Scan for the cell matching the given text and deliver its [x, y] coordinate at center. 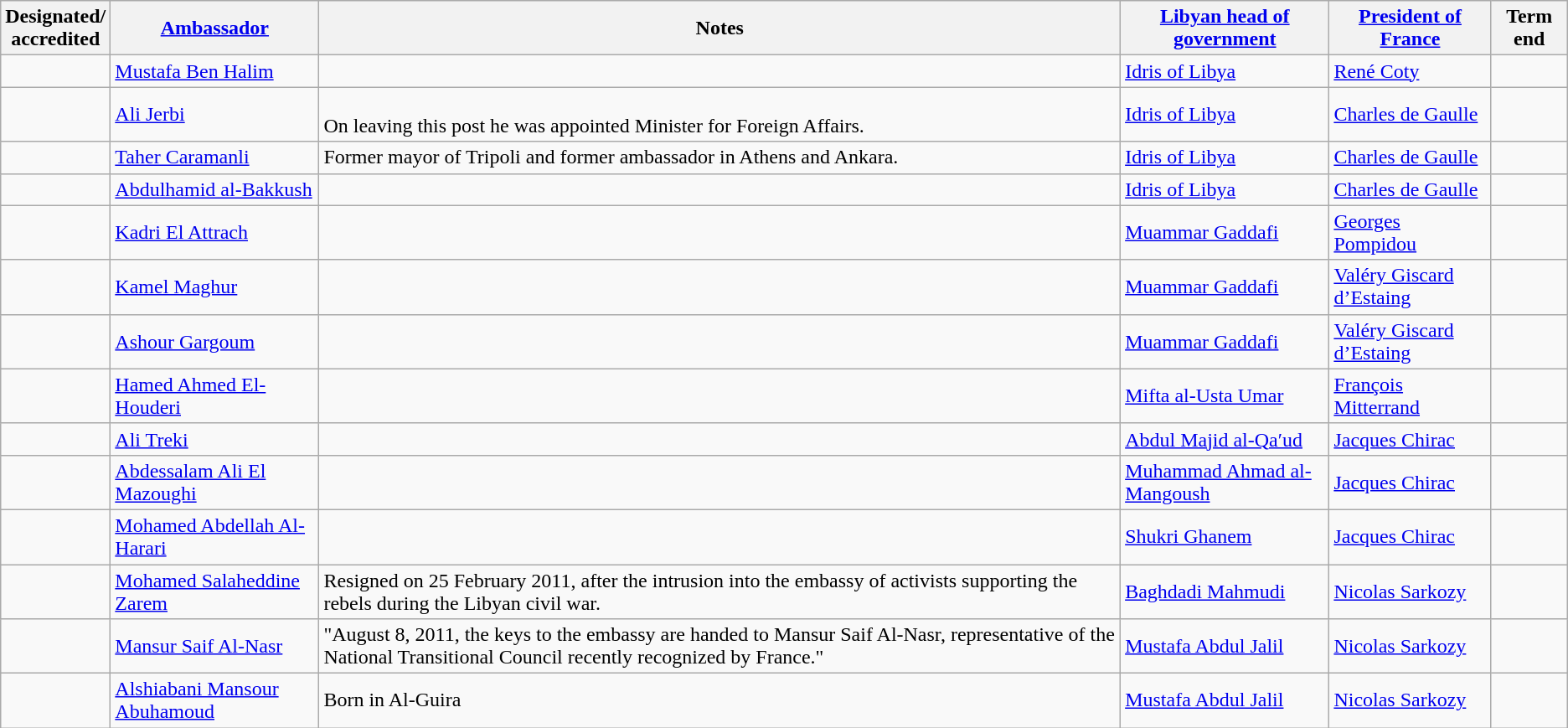
Abdul Majid al-Qa′ud [1225, 439]
Ashour Gargoum [214, 342]
Alshiabani Mansour Abuhamoud [214, 700]
Mifta al-Usta Umar [1225, 395]
Baghdadi Mahmudi [1225, 591]
Abdulhamid al-Bakkush [214, 189]
Kadri El Attrach [214, 233]
Mansur Saif Al-Nasr [214, 647]
Abdessalam Ali El Mazoughi [214, 483]
Born in Al-Guira [720, 700]
Mohamed Salaheddine Zarem [214, 591]
Ali Treki [214, 439]
Former mayor of Tripoli and former ambassador in Athens and Ankara. [720, 157]
Ali Jerbi [214, 114]
Georges Pompidou [1411, 233]
Ambassador [214, 28]
Taher Caramanli [214, 157]
President of France [1411, 28]
Mustafa Ben Halim [214, 71]
Shukri Ghanem [1225, 536]
Designated/accredited [55, 28]
Libyan head of government [1225, 28]
François Mitterrand [1411, 395]
Hamed Ahmed El-Houderi [214, 395]
Notes [720, 28]
Resigned on 25 February 2011, after the intrusion into the embassy of activists supporting the rebels during the Libyan civil war. [720, 591]
On leaving this post he was appointed Minister for Foreign Affairs. [720, 114]
Term end [1529, 28]
Mohamed Abdellah Al-Harari [214, 536]
René Coty [1411, 71]
Muhammad Ahmad al-Mangoush [1225, 483]
Kamel Maghur [214, 287]
